Provide the (X, Y) coordinate of the cell's center where the given text is located.  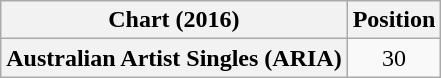
Position (394, 20)
Australian Artist Singles (ARIA) (174, 58)
Chart (2016) (174, 20)
30 (394, 58)
